Identify which cell holds the provided text, then report its [x, y] central coordinate. 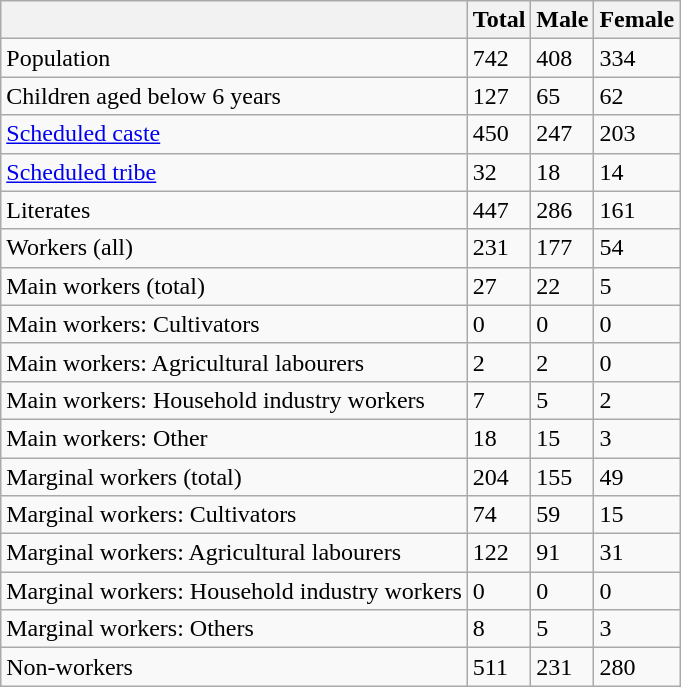
Workers (all) [234, 248]
Scheduled caste [234, 134]
22 [562, 286]
Total [499, 20]
Non-workers [234, 667]
Population [234, 58]
Marginal workers: Household industry workers [234, 591]
27 [499, 286]
Marginal workers: Agricultural labourers [234, 553]
155 [562, 477]
Children aged below 6 years [234, 96]
334 [637, 58]
122 [499, 553]
Main workers: Agricultural labourers [234, 362]
54 [637, 248]
Marginal workers (total) [234, 477]
49 [637, 477]
65 [562, 96]
280 [637, 667]
Main workers: Cultivators [234, 324]
62 [637, 96]
Marginal workers: Cultivators [234, 515]
408 [562, 58]
Male [562, 20]
204 [499, 477]
Marginal workers: Others [234, 629]
127 [499, 96]
Literates [234, 210]
Female [637, 20]
Main workers (total) [234, 286]
91 [562, 553]
247 [562, 134]
450 [499, 134]
511 [499, 667]
74 [499, 515]
7 [499, 400]
177 [562, 248]
742 [499, 58]
Main workers: Other [234, 438]
59 [562, 515]
Main workers: Household industry workers [234, 400]
32 [499, 172]
Scheduled tribe [234, 172]
447 [499, 210]
31 [637, 553]
203 [637, 134]
8 [499, 629]
161 [637, 210]
286 [562, 210]
14 [637, 172]
